Identify which cell holds the provided text, then report its [x, y] central coordinate. 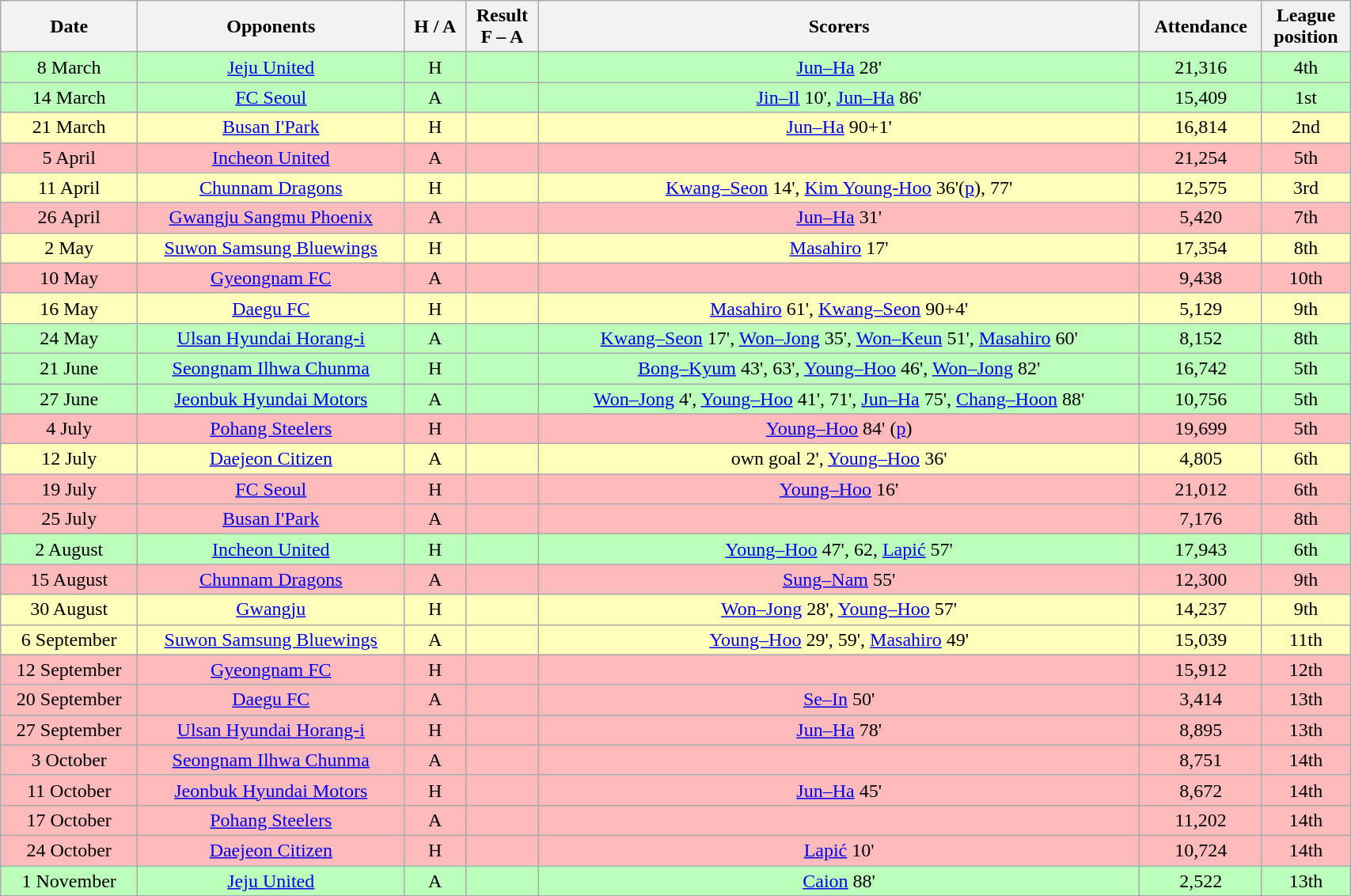
14 March [70, 97]
10,724 [1201, 850]
1st [1306, 97]
Kwang–Seon 17', Won–Jong 35', Won–Keun 51', Masahiro 60' [839, 338]
Gwangju [271, 609]
15,912 [1201, 670]
8,751 [1201, 760]
20 September [70, 700]
16 May [70, 308]
8,672 [1201, 790]
12,300 [1201, 579]
21 June [70, 368]
16,742 [1201, 368]
5 April [70, 158]
9,438 [1201, 278]
21,316 [1201, 67]
Won–Jong 4', Young–Hoo 41', 71', Jun–Ha 75', Chang–Hoon 88' [839, 398]
Jin–Il 10', Jun–Ha 86' [839, 97]
1 November [70, 881]
10th [1306, 278]
Opponents [271, 27]
21,254 [1201, 158]
Jun–Ha 28' [839, 67]
4th [1306, 67]
2 May [70, 248]
Lapić 10' [839, 850]
Masahiro 17' [839, 248]
Young–Hoo 84' (p) [839, 429]
Jun–Ha 78' [839, 730]
Caion 88' [839, 881]
3rd [1306, 188]
11,202 [1201, 820]
19 July [70, 489]
Won–Jong 28', Young–Hoo 57' [839, 609]
4,805 [1201, 459]
3,414 [1201, 700]
Scorers [839, 27]
Bong–Kyum 43', 63', Young–Hoo 46', Won–Jong 82' [839, 368]
11th [1306, 640]
Young–Hoo 16' [839, 489]
17,943 [1201, 549]
10,756 [1201, 398]
8,152 [1201, 338]
17 October [70, 820]
5,420 [1201, 218]
H / A [435, 27]
14,237 [1201, 609]
12 July [70, 459]
3 October [70, 760]
5,129 [1201, 308]
Jun–Ha 90+1' [839, 127]
15,409 [1201, 97]
Attendance [1201, 27]
12 September [70, 670]
12th [1306, 670]
6 September [70, 640]
16,814 [1201, 127]
ResultF – A [502, 27]
Jun–Ha 31' [839, 218]
Sung–Nam 55' [839, 579]
Young–Hoo 47', 62, Lapić 57' [839, 549]
2 August [70, 549]
11 October [70, 790]
11 April [70, 188]
30 August [70, 609]
8,895 [1201, 730]
25 July [70, 519]
Date [70, 27]
27 September [70, 730]
Masahiro 61', Kwang–Seon 90+4' [839, 308]
12,575 [1201, 188]
2nd [1306, 127]
8 March [70, 67]
own goal 2', Young–Hoo 36' [839, 459]
Jun–Ha 45' [839, 790]
26 April [70, 218]
21,012 [1201, 489]
Kwang–Seon 14', Kim Young-Hoo 36'(p), 77' [839, 188]
2,522 [1201, 881]
Gwangju Sangmu Phoenix [271, 218]
10 May [70, 278]
15,039 [1201, 640]
17,354 [1201, 248]
Young–Hoo 29', 59', Masahiro 49' [839, 640]
15 August [70, 579]
24 May [70, 338]
24 October [70, 850]
27 June [70, 398]
19,699 [1201, 429]
21 March [70, 127]
4 July [70, 429]
Se–In 50' [839, 700]
7,176 [1201, 519]
Leagueposition [1306, 27]
7th [1306, 218]
